Extract the (x, y) coordinate from the center of the cell holding the provided text.  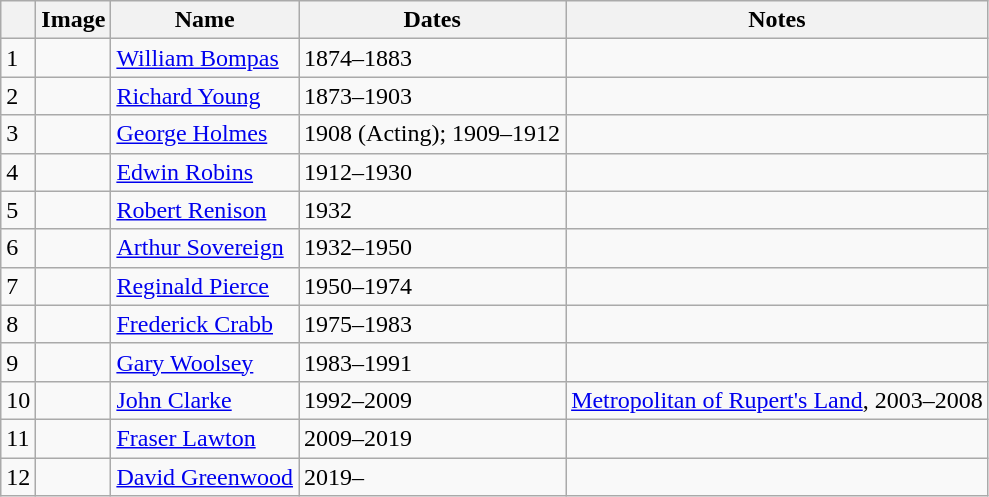
Arthur Sovereign (205, 248)
Richard Young (205, 96)
2 (18, 96)
1983–1991 (432, 362)
1874–1883 (432, 58)
1873–1903 (432, 96)
Robert Renison (205, 210)
1 (18, 58)
John Clarke (205, 400)
1932 (432, 210)
Notes (778, 20)
Metropolitan of Rupert's Land, 2003–2008 (778, 400)
Edwin Robins (205, 172)
1932–1950 (432, 248)
3 (18, 134)
1912–1930 (432, 172)
7 (18, 286)
10 (18, 400)
11 (18, 438)
Reginald Pierce (205, 286)
Image (74, 20)
William Bompas (205, 58)
1908 (Acting); 1909–1912 (432, 134)
6 (18, 248)
1992–2009 (432, 400)
1950–1974 (432, 286)
1975–1983 (432, 324)
George Holmes (205, 134)
9 (18, 362)
Fraser Lawton (205, 438)
2009–2019 (432, 438)
Dates (432, 20)
Frederick Crabb (205, 324)
5 (18, 210)
Gary Woolsey (205, 362)
2019– (432, 477)
4 (18, 172)
David Greenwood (205, 477)
Name (205, 20)
12 (18, 477)
8 (18, 324)
